Pinpoint the cell where the given text exists, returning its [X, Y] midpoint coordinate. 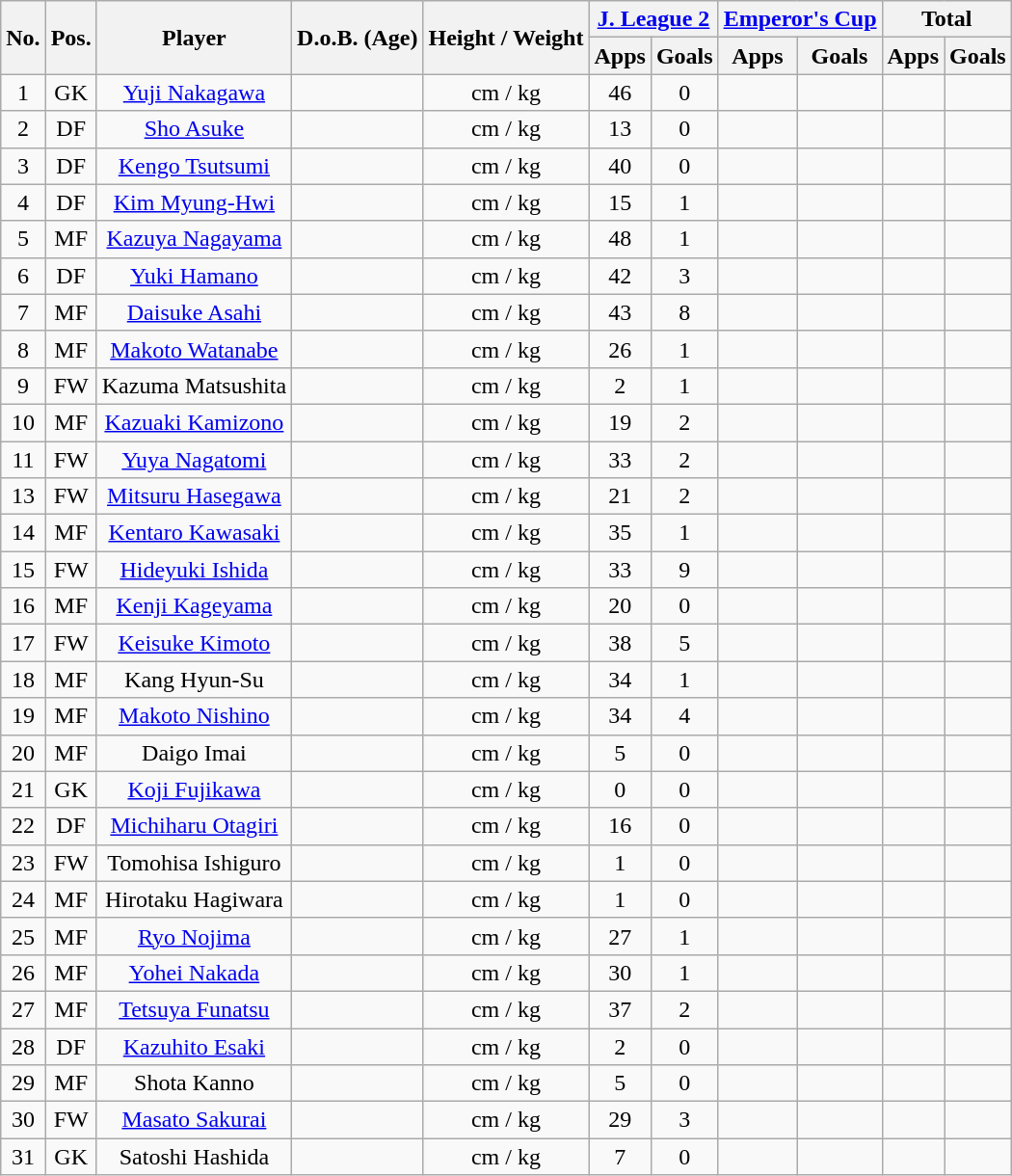
Kazuhito Esaki [194, 1046]
37 [620, 1009]
Tetsuya Funatsu [194, 1009]
40 [620, 166]
11 [23, 460]
Kim Myung-Hwi [194, 202]
Satoshi Hashida [194, 1157]
Yuki Hamano [194, 276]
Michiharu Otagiri [194, 826]
J. League 2 [653, 19]
Kazuya Nagayama [194, 239]
6 [23, 276]
Player [194, 38]
No. [23, 38]
31 [23, 1157]
Daisuke Asahi [194, 312]
Yohei Nakada [194, 973]
38 [620, 643]
Masato Sakurai [194, 1120]
Hideyuki Ishida [194, 570]
24 [23, 899]
Height / Weight [506, 38]
10 [23, 422]
35 [620, 533]
46 [620, 93]
42 [620, 276]
Kang Hyun-Su [194, 680]
22 [23, 826]
Pos. [71, 38]
Yuya Nagatomi [194, 460]
Total [946, 19]
D.o.B. (Age) [358, 38]
Kentaro Kawasaki [194, 533]
Ryo Nojima [194, 936]
Keisuke Kimoto [194, 643]
Kenji Kageyama [194, 606]
Kazuma Matsushita [194, 386]
Hirotaku Hagiwara [194, 899]
14 [23, 533]
Koji Fujikawa [194, 789]
18 [23, 680]
Shota Kanno [194, 1083]
Emperor's Cup [800, 19]
Sho Asuke [194, 129]
28 [23, 1046]
23 [23, 863]
25 [23, 936]
Makoto Watanabe [194, 349]
Mitsuru Hasegawa [194, 496]
Yuji Nakagawa [194, 93]
Kengo Tsutsumi [194, 166]
Kazuaki Kamizono [194, 422]
48 [620, 239]
Tomohisa Ishiguro [194, 863]
Daigo Imai [194, 753]
Makoto Nishino [194, 716]
43 [620, 312]
17 [23, 643]
